Scan for the cell matching the given text and deliver its [X, Y] coordinate at center. 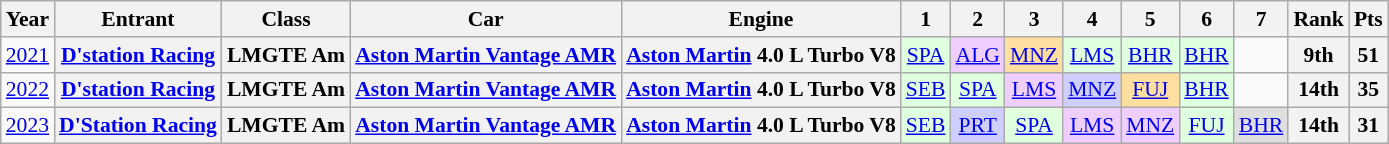
2022 [28, 90]
6 [1206, 19]
Entrant [138, 19]
Pts [1368, 19]
3 [1034, 19]
Rank [1318, 19]
5 [1150, 19]
PRT [977, 126]
Car [486, 19]
ALG [977, 55]
2021 [28, 55]
2 [977, 19]
Year [28, 19]
2023 [28, 126]
7 [1262, 19]
31 [1368, 126]
Engine [761, 19]
9th [1318, 55]
D'Station Racing [138, 126]
1 [926, 19]
51 [1368, 55]
35 [1368, 90]
4 [1092, 19]
Class [286, 19]
